Extract the (X, Y) coordinate from the center of the cell holding the provided text.  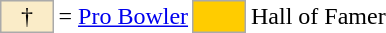
† (27, 16)
= Pro Bowler (124, 16)
